Return [X, Y] of the center of cell containing provided text 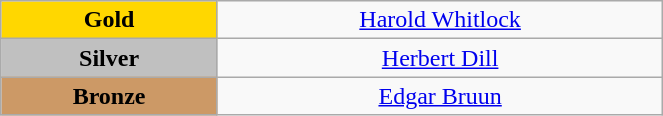
Gold [110, 20]
Harold Whitlock [440, 20]
Herbert Dill [440, 58]
Bronze [110, 96]
Edgar Bruun [440, 96]
Silver [110, 58]
